Provide the (x, y) coordinate of the cell's center where the given text is located.  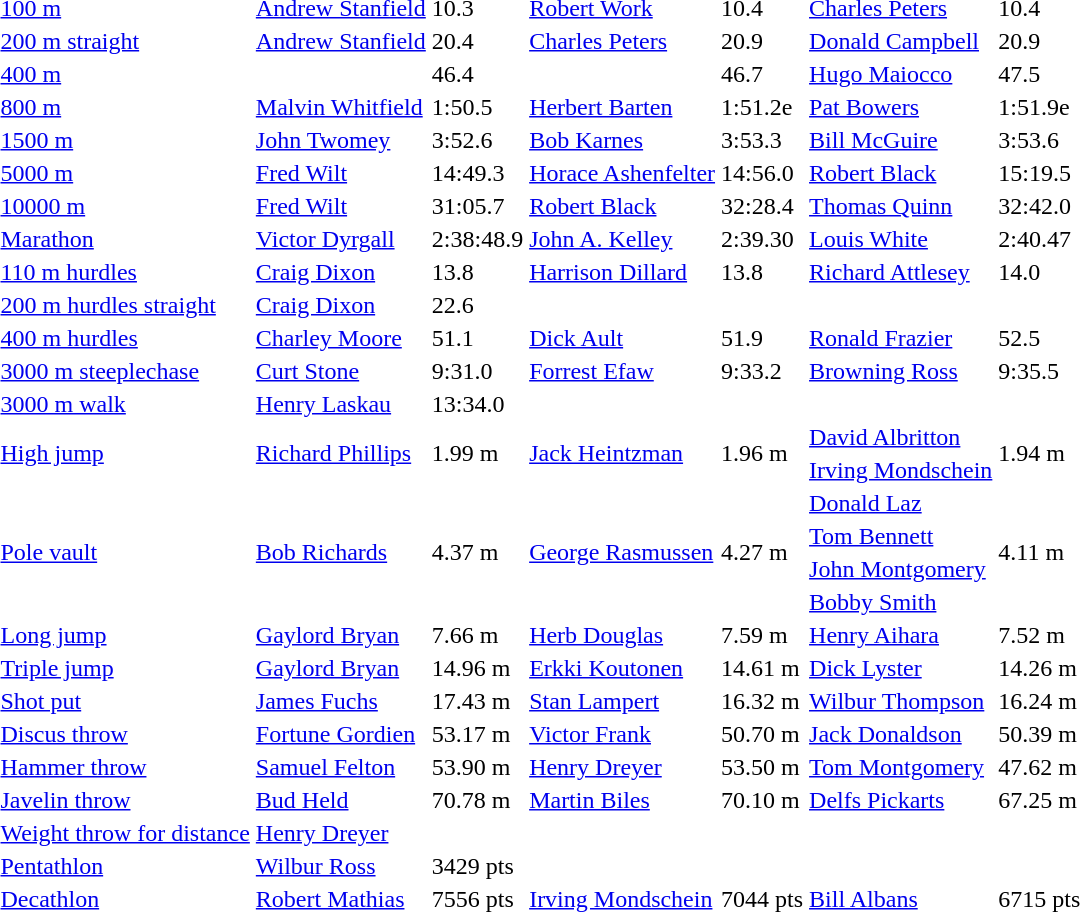
Erkki Koutonen (622, 668)
Dick Lyster (901, 668)
Bob Richards (340, 552)
53.50 m (762, 767)
3:52.6 (477, 140)
John Montgomery (901, 569)
John A. Kelley (622, 239)
Delfs Pickarts (901, 800)
Tom Bennett (901, 536)
Donald Laz (901, 503)
Hugo Maiocco (901, 74)
Victor Dyrgall (340, 239)
Louis White (901, 239)
70.78 m (477, 800)
Richard Attlesey (901, 272)
Donald Campbell (901, 41)
14:49.3 (477, 173)
Tom Montgomery (901, 767)
Charles Peters (622, 41)
70.10 m (762, 800)
16.32 m (762, 701)
46.7 (762, 74)
Bud Held (340, 800)
Jack Heintzman (622, 454)
Browning Ross (901, 371)
20.9 (762, 41)
George Rasmussen (622, 552)
Charley Moore (340, 338)
Wilbur Thompson (901, 701)
Henry Aihara (901, 635)
53.90 m (477, 767)
Fortune Gordien (340, 734)
2:39.30 (762, 239)
Pat Bowers (901, 107)
Herbert Barten (622, 107)
Forrest Efaw (622, 371)
14.61 m (762, 668)
1:51.2e (762, 107)
3:53.3 (762, 140)
Victor Frank (622, 734)
14.96 m (477, 668)
Bobby Smith (901, 602)
David Albritton (901, 437)
4.37 m (477, 552)
Samuel Felton (340, 767)
32:28.4 (762, 206)
1.99 m (477, 454)
Stan Lampert (622, 701)
Herb Douglas (622, 635)
7.66 m (477, 635)
James Fuchs (340, 701)
17.43 m (477, 701)
Horace Ashenfelter (622, 173)
51.9 (762, 338)
John Twomey (340, 140)
Andrew Stanfield (340, 41)
3429 pts (477, 866)
Thomas Quinn (901, 206)
Ronald Frazier (901, 338)
2:38:48.9 (477, 239)
22.6 (477, 305)
1.96 m (762, 454)
Martin Biles (622, 800)
31:05.7 (477, 206)
Dick Ault (622, 338)
1:50.5 (477, 107)
14:56.0 (762, 173)
Curt Stone (340, 371)
7.59 m (762, 635)
51.1 (477, 338)
Harrison Dillard (622, 272)
Jack Donaldson (901, 734)
50.70 m (762, 734)
46.4 (477, 74)
Bill McGuire (901, 140)
20.4 (477, 41)
13:34.0 (477, 404)
9:31.0 (477, 371)
4.27 m (762, 552)
9:33.2 (762, 371)
Irving Mondschein (901, 470)
Bob Karnes (622, 140)
Malvin Whitfield (340, 107)
53.17 m (477, 734)
Richard Phillips (340, 454)
Henry Laskau (340, 404)
Wilbur Ross (340, 866)
